Extract the [x, y] coordinate from the center of the cell holding the provided text.  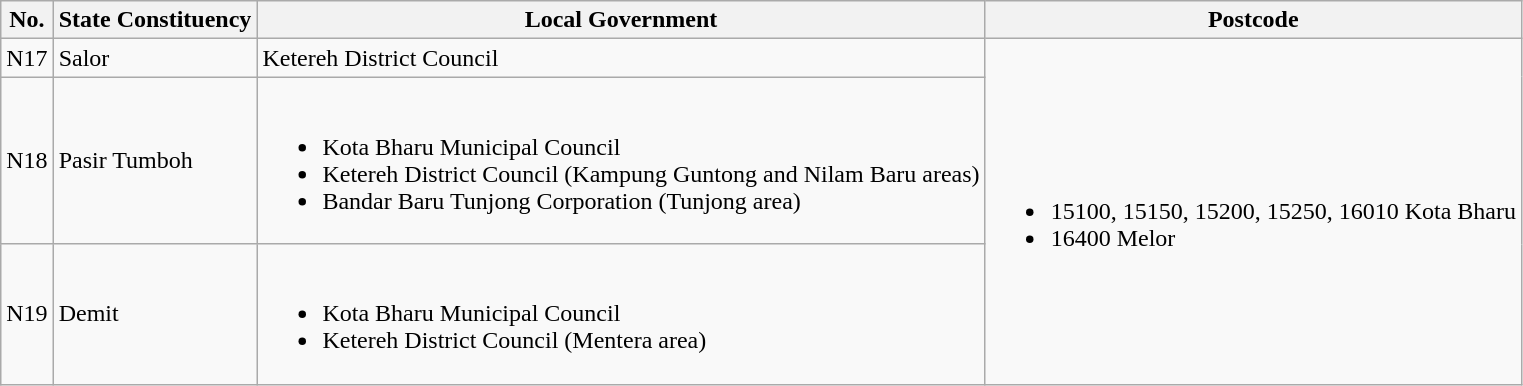
N18 [27, 160]
15100, 15150, 15200, 15250, 16010 Kota Bharu16400 Melor [1253, 212]
Pasir Tumboh [155, 160]
Local Government [621, 20]
No. [27, 20]
N19 [27, 314]
Salor [155, 58]
Ketereh District Council [621, 58]
N17 [27, 58]
Kota Bharu Municipal CouncilKetereh District Council (Mentera area) [621, 314]
Postcode [1253, 20]
Kota Bharu Municipal CouncilKetereh District Council (Kampung Guntong and Nilam Baru areas)Bandar Baru Tunjong Corporation (Tunjong area) [621, 160]
Demit [155, 314]
State Constituency [155, 20]
